Capture the cell that displays the provided text and extract its [X, Y] central coordinate. 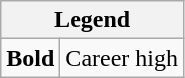
Bold [30, 58]
Career high [122, 58]
Legend [92, 20]
